From the cell containing the given text, extract its center point as [X, Y] coordinate. 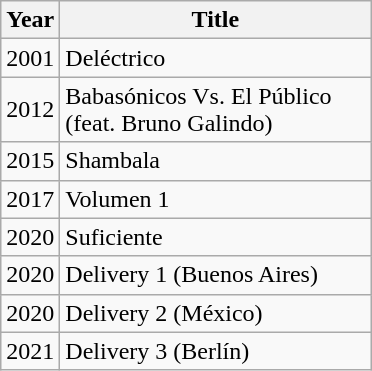
2012 [30, 110]
Volumen 1 [216, 199]
2015 [30, 161]
Shambala [216, 161]
2017 [30, 199]
Suficiente [216, 237]
Year [30, 20]
Title [216, 20]
2021 [30, 351]
Delivery 2 (México) [216, 313]
Deléctrico [216, 58]
Babasónicos Vs. El Público (feat. Bruno Galindo) [216, 110]
2001 [30, 58]
Delivery 1 (Buenos Aires) [216, 275]
Delivery 3 (Berlín) [216, 351]
